Determine the (X, Y) coordinate at the center of the cell enclosing the given text.  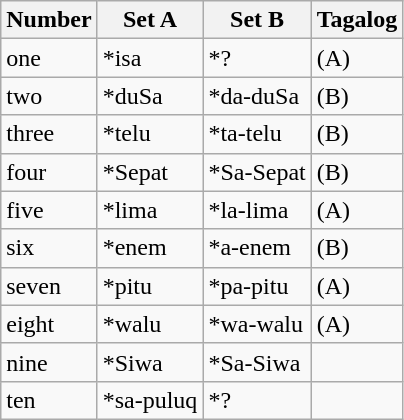
*telu (150, 134)
three (49, 134)
*pa-pitu (257, 286)
Set A (150, 20)
*duSa (150, 96)
four (49, 172)
Tagalog (357, 20)
two (49, 96)
eight (49, 324)
*sa-puluq (150, 400)
*wa-walu (257, 324)
*walu (150, 324)
one (49, 58)
Number (49, 20)
*ta-telu (257, 134)
six (49, 248)
*Siwa (150, 362)
*pitu (150, 286)
*la-lima (257, 210)
seven (49, 286)
five (49, 210)
*Sa-Siwa (257, 362)
*a-enem (257, 248)
nine (49, 362)
*Sa-Sepat (257, 172)
ten (49, 400)
*isa (150, 58)
*enem (150, 248)
Set B (257, 20)
*da-duSa (257, 96)
*Sepat (150, 172)
*lima (150, 210)
